From the cell containing the given text, extract its center point as [X, Y] coordinate. 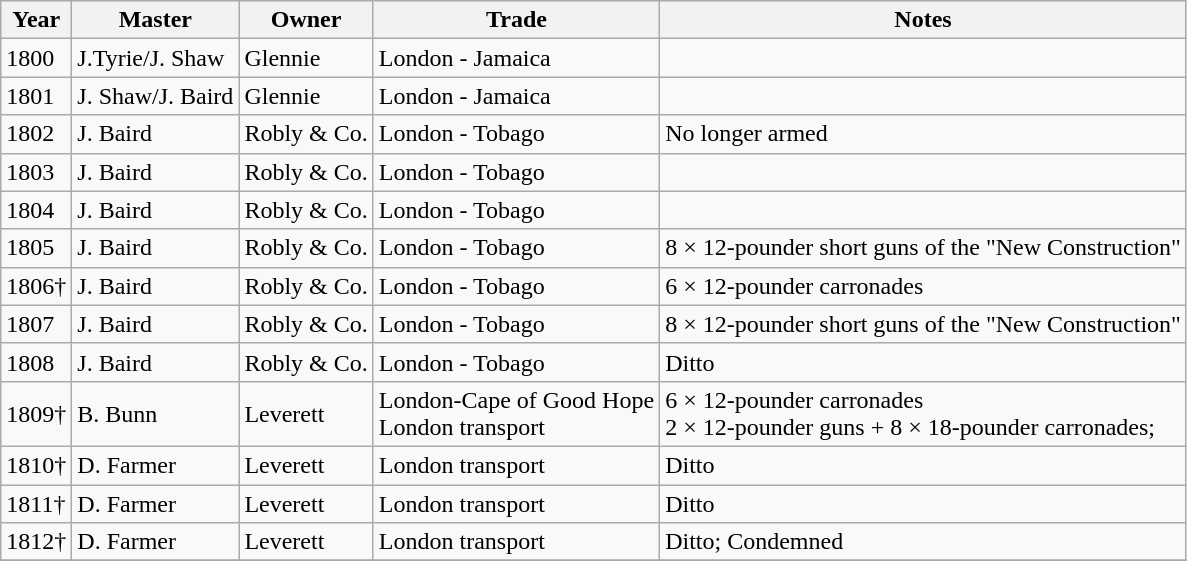
1805 [36, 248]
1802 [36, 134]
1804 [36, 210]
1810† [36, 465]
J.Tyrie/J. Shaw [156, 58]
1803 [36, 172]
Owner [306, 20]
Master [156, 20]
6 × 12-pounder carronades [924, 286]
Notes [924, 20]
1811† [36, 503]
1801 [36, 96]
Trade [516, 20]
J. Shaw/J. Baird [156, 96]
1806† [36, 286]
London-Cape of Good HopeLondon transport [516, 414]
1808 [36, 362]
1800 [36, 58]
Year [36, 20]
B. Bunn [156, 414]
6 × 12-pounder carronades2 × 12-pounder guns + 8 × 18-pounder carronades; [924, 414]
1807 [36, 324]
No longer armed [924, 134]
1809† [36, 414]
Ditto; Condemned [924, 542]
1812† [36, 542]
